Capture the cell that displays the provided text and extract its [X, Y] central coordinate. 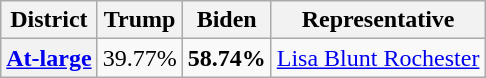
District [49, 20]
Representative [378, 20]
Lisa Blunt Rochester [378, 58]
58.74% [226, 58]
39.77% [140, 58]
Biden [226, 20]
At-large [49, 58]
Trump [140, 20]
